Scan for the cell matching the given text and deliver its [x, y] coordinate at center. 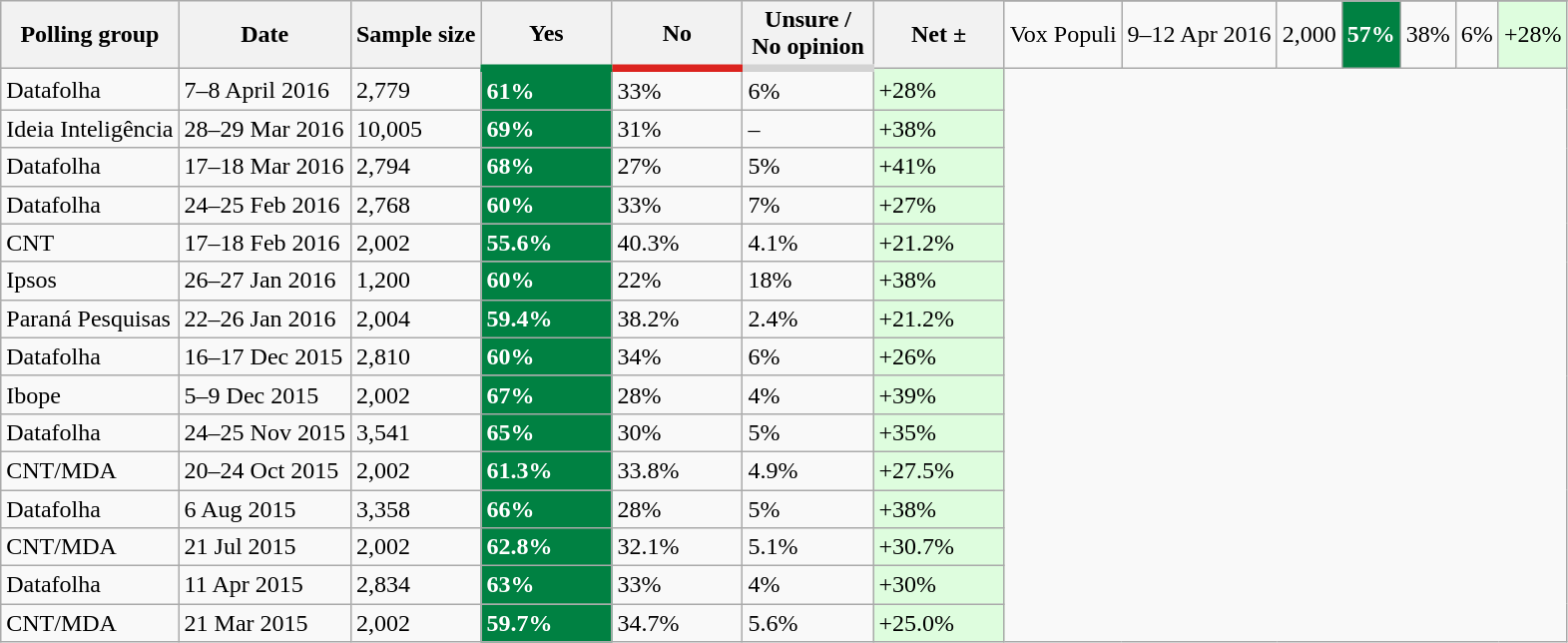
38.2% [677, 319]
2,779 [415, 90]
+27.5% [938, 470]
30% [677, 432]
7% [808, 205]
26–27 Jan 2016 [264, 281]
+26% [938, 356]
+39% [938, 394]
28–29 Mar 2016 [264, 129]
40.3% [677, 243]
Date [264, 35]
2.4% [808, 319]
+25.0% [938, 623]
No [677, 35]
2,000 [1309, 35]
2,768 [415, 205]
Polling group [90, 35]
34% [677, 356]
5–9 Dec 2015 [264, 394]
16–17 Dec 2015 [264, 356]
34.7% [677, 623]
Paraná Pesquisas [90, 319]
24–25 Nov 2015 [264, 432]
61.3% [547, 470]
5.6% [808, 623]
4.9% [808, 470]
63% [547, 585]
21 Jul 2015 [264, 547]
9–12 Apr 2016 [1200, 35]
Sample size [415, 35]
27% [677, 167]
31% [677, 129]
68% [547, 167]
Ibope [90, 394]
2,834 [415, 585]
+35% [938, 432]
7–8 April 2016 [264, 90]
65% [547, 432]
69% [547, 129]
4.1% [808, 243]
22–26 Jan 2016 [264, 319]
67% [547, 394]
22% [677, 281]
Unsure / No opinion [808, 35]
21 Mar 2015 [264, 623]
1,200 [415, 281]
2,004 [415, 319]
2,794 [415, 167]
3,358 [415, 508]
10,005 [415, 129]
2,810 [415, 356]
18% [808, 281]
– [808, 129]
20–24 Oct 2015 [264, 470]
Ideia Inteligência [90, 129]
6 Aug 2015 [264, 508]
Vox Populi [1063, 35]
62.8% [547, 547]
3,541 [415, 432]
59.7% [547, 623]
17–18 Feb 2016 [264, 243]
Net ± [938, 35]
CNT [90, 243]
59.4% [547, 319]
32.1% [677, 547]
+27% [938, 205]
33.8% [677, 470]
+41% [938, 167]
57% [1371, 35]
5.1% [808, 547]
+30.7% [938, 547]
+30% [938, 585]
24–25 Feb 2016 [264, 205]
55.6% [547, 243]
Yes [547, 35]
17–18 Mar 2016 [264, 167]
38% [1427, 35]
11 Apr 2015 [264, 585]
Ipsos [90, 281]
66% [547, 508]
61% [547, 90]
